Return (X, Y) of the center of cell containing provided text 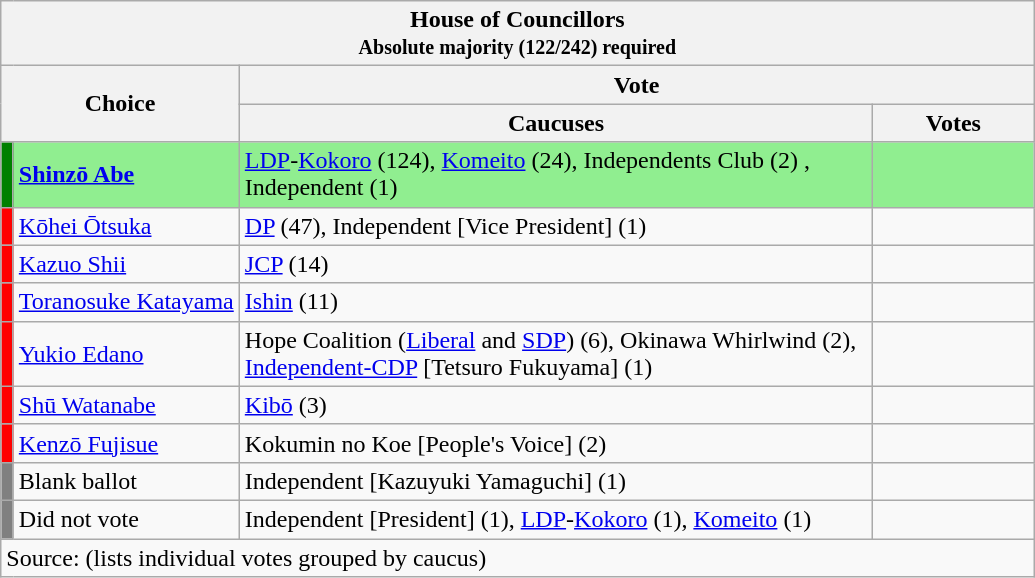
Yukio Edano (126, 354)
Kenzō Fujisue (126, 443)
Independent [Kazuyuki Yamaguchi] (1) (556, 481)
Caucuses (556, 123)
Shinzō Abe (126, 174)
Source: (lists individual votes grouped by caucus) (518, 557)
Vote (636, 85)
Kōhei Ōtsuka (126, 226)
DP (47), Independent [Vice President] (1) (556, 226)
Ishin (11) (556, 302)
Blank ballot (126, 481)
LDP-Kokoro (124), Komeito (24), Independents Club (2) , Independent (1) (556, 174)
Choice (120, 104)
Votes (954, 123)
Independent [President] (1), LDP-Kokoro (1), Komeito (1) (556, 519)
Kokumin no Koe [People's Voice] (2) (556, 443)
Kazuo Shii (126, 264)
Shū Watanabe (126, 405)
JCP (14) (556, 264)
Kibō (3) (556, 405)
House of Councillors Absolute majority (122/242) required (518, 34)
Hope Coalition (Liberal and SDP) (6), Okinawa Whirlwind (2), Independent-CDP [Tetsuro Fukuyama] (1) (556, 354)
Toranosuke Katayama (126, 302)
Did not vote (126, 519)
